Locate the cell with the specified text and output its (X, Y) center coordinate. 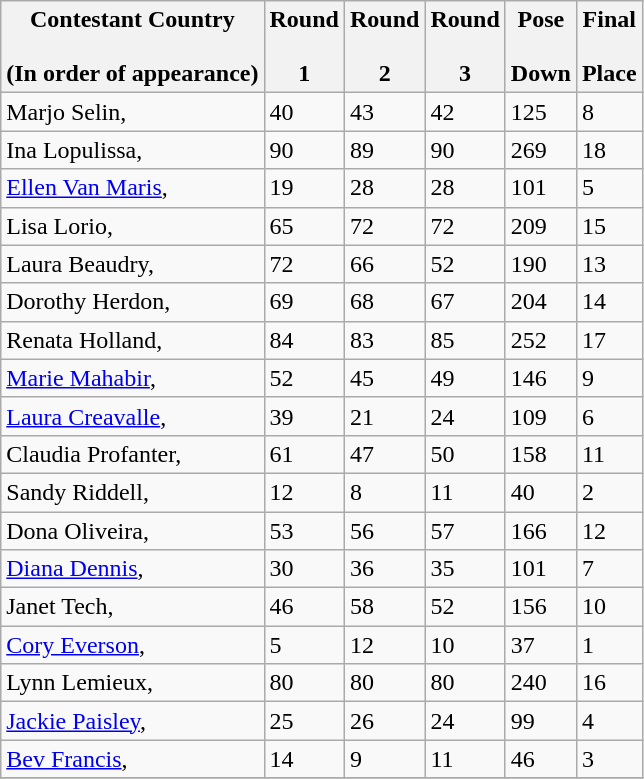
53 (304, 531)
Dorothy Herdon, (132, 302)
240 (540, 683)
Round2 (384, 47)
156 (540, 607)
Lisa Lorio, (132, 226)
89 (384, 150)
190 (540, 264)
16 (609, 683)
3 (609, 759)
13 (609, 264)
PoseDown (540, 47)
Marjo Selin, (132, 112)
Lynn Lemieux, (132, 683)
45 (384, 378)
69 (304, 302)
17 (609, 340)
21 (384, 416)
42 (465, 112)
30 (304, 569)
Round3 (465, 47)
Renata Holland, (132, 340)
FinalPlace (609, 47)
204 (540, 302)
252 (540, 340)
37 (540, 645)
67 (465, 302)
Ellen Van Maris, (132, 188)
84 (304, 340)
35 (465, 569)
50 (465, 454)
Laura Beaudry, (132, 264)
109 (540, 416)
61 (304, 454)
Ina Lopulissa, (132, 150)
209 (540, 226)
58 (384, 607)
18 (609, 150)
57 (465, 531)
166 (540, 531)
15 (609, 226)
39 (304, 416)
Janet Tech, (132, 607)
85 (465, 340)
Diana Dennis, (132, 569)
4 (609, 721)
26 (384, 721)
269 (540, 150)
Claudia Profanter, (132, 454)
6 (609, 416)
158 (540, 454)
99 (540, 721)
25 (304, 721)
Contestant Country(In order of appearance) (132, 47)
65 (304, 226)
Dona Oliveira, (132, 531)
83 (384, 340)
43 (384, 112)
7 (609, 569)
1 (609, 645)
Marie Mahabir, (132, 378)
146 (540, 378)
56 (384, 531)
47 (384, 454)
Laura Creavalle, (132, 416)
2 (609, 492)
125 (540, 112)
Jackie Paisley, (132, 721)
Bev Francis, (132, 759)
19 (304, 188)
Round1 (304, 47)
36 (384, 569)
49 (465, 378)
68 (384, 302)
66 (384, 264)
Cory Everson, (132, 645)
Sandy Riddell, (132, 492)
